Identify which cell holds the provided text, then report its (X, Y) central coordinate. 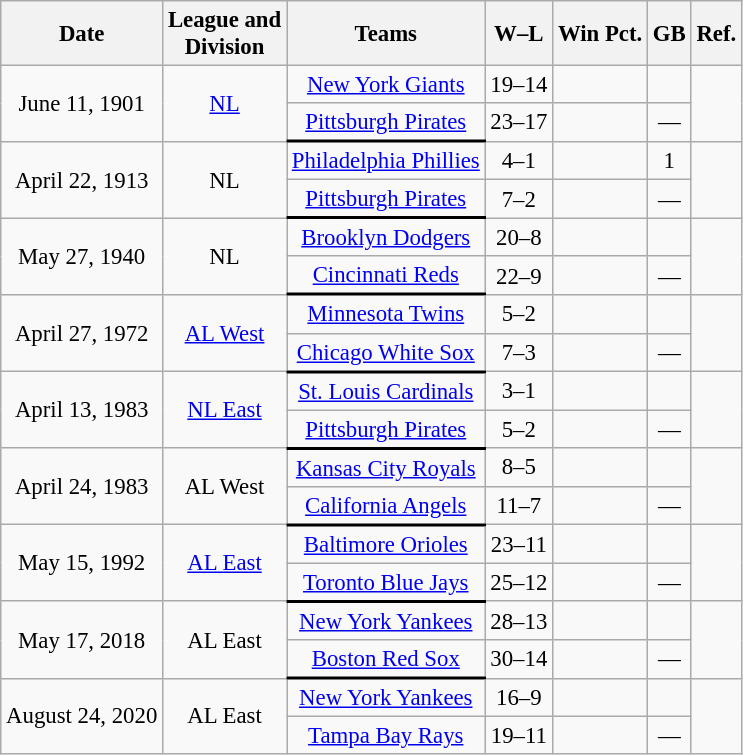
1 (670, 160)
Baltimore Orioles (386, 544)
16–9 (519, 697)
Boston Red Sox (386, 659)
Cincinnati Reds (386, 275)
8–5 (519, 467)
Chicago White Sox (386, 352)
April 27, 1972 (82, 334)
April 22, 1913 (82, 180)
Minnesota Twins (386, 314)
20–8 (519, 237)
23–11 (519, 544)
Teams (386, 34)
Ref. (716, 34)
19–14 (519, 85)
19–11 (519, 736)
Brooklyn Dodgers (386, 237)
Date (82, 34)
W–L (519, 34)
May 27, 1940 (82, 256)
28–13 (519, 621)
New York Giants (386, 85)
30–14 (519, 659)
St. Louis Cardinals (386, 391)
May 17, 2018 (82, 640)
7–3 (519, 352)
Tampa Bay Rays (386, 736)
California Angels (386, 506)
GB (670, 34)
Kansas City Royals (386, 467)
7–2 (519, 199)
22–9 (519, 275)
Philadelphia Phillies (386, 160)
League andDivision (225, 34)
June 11, 1901 (82, 104)
3–1 (519, 391)
23–17 (519, 122)
August 24, 2020 (82, 716)
April 13, 1983 (82, 410)
Win Pct. (600, 34)
11–7 (519, 506)
25–12 (519, 582)
Toronto Blue Jays (386, 582)
April 24, 1983 (82, 486)
May 15, 1992 (82, 564)
NL East (225, 410)
4–1 (519, 160)
